Pinpoint the cell where the given text exists, returning its (x, y) midpoint coordinate. 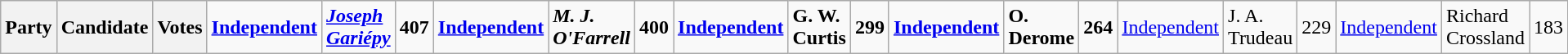
G. W. Curtis (819, 28)
Party (29, 28)
299 (870, 28)
O. Derome (1042, 28)
183 (1548, 28)
Votes (180, 28)
229 (1316, 28)
Joseph Gariépy (358, 28)
J. A. Trudeau (1261, 28)
407 (414, 28)
M. J. O'Farrell (592, 28)
400 (654, 28)
Candidate (105, 28)
Richard Crossland (1485, 28)
264 (1099, 28)
